From the cell containing the given text, extract its center point as [X, Y] coordinate. 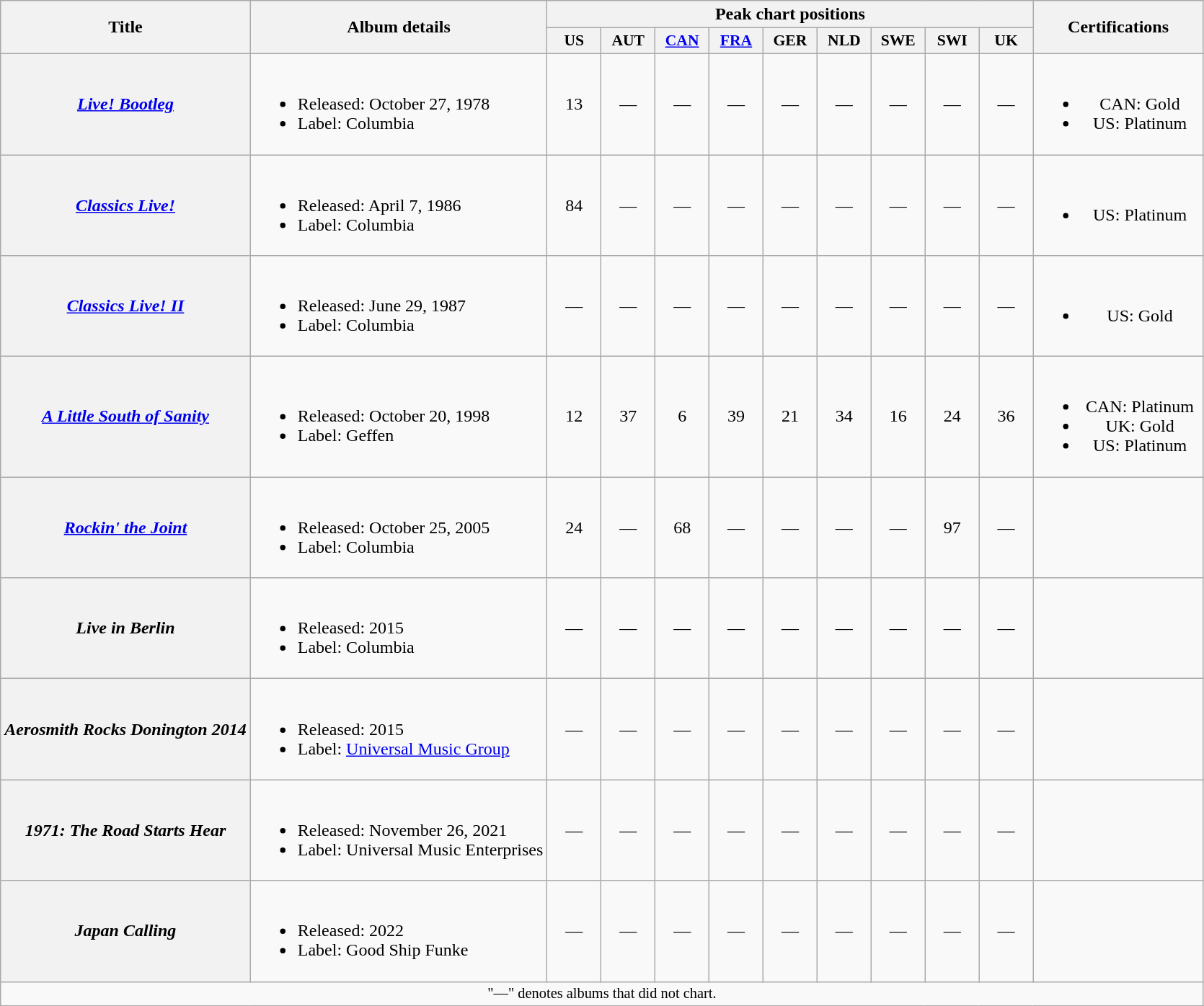
Classics Live! II [125, 306]
Released: October 27, 1978Label: Columbia [399, 104]
37 [629, 417]
Album details [399, 27]
Peak chart positions [790, 14]
84 [574, 205]
1971: The Road Starts Hear [125, 830]
Japan Calling [125, 931]
AUT [629, 41]
Released: 2015Label: Columbia [399, 628]
12 [574, 417]
US [574, 41]
16 [898, 417]
US: Platinum [1118, 205]
Live in Berlin [125, 628]
FRA [737, 41]
CAN [682, 41]
CAN: PlatinumUK: GoldUS: Platinum [1118, 417]
68 [682, 528]
6 [682, 417]
US: Gold [1118, 306]
A Little South of Sanity [125, 417]
SWI [952, 41]
Released: October 20, 1998Label: Geffen [399, 417]
Released: October 25, 2005Label: Columbia [399, 528]
Released: 2015Label: Universal Music Group [399, 729]
Live! Bootleg [125, 104]
CAN: GoldUS: Platinum [1118, 104]
36 [1006, 417]
Certifications [1118, 27]
34 [844, 417]
UK [1006, 41]
Released: November 26, 2021Label: Universal Music Enterprises [399, 830]
Released: April 7, 1986Label: Columbia [399, 205]
GER [790, 41]
21 [790, 417]
Released: 2022Label: Good Ship Funke [399, 931]
13 [574, 104]
Released: June 29, 1987Label: Columbia [399, 306]
Aerosmith Rocks Donington 2014 [125, 729]
Title [125, 27]
SWE [898, 41]
Classics Live! [125, 205]
Rockin' the Joint [125, 528]
39 [737, 417]
"—" denotes albums that did not chart. [602, 994]
NLD [844, 41]
97 [952, 528]
